Output the [x, y] coordinate of the center of the cell containing the given text.  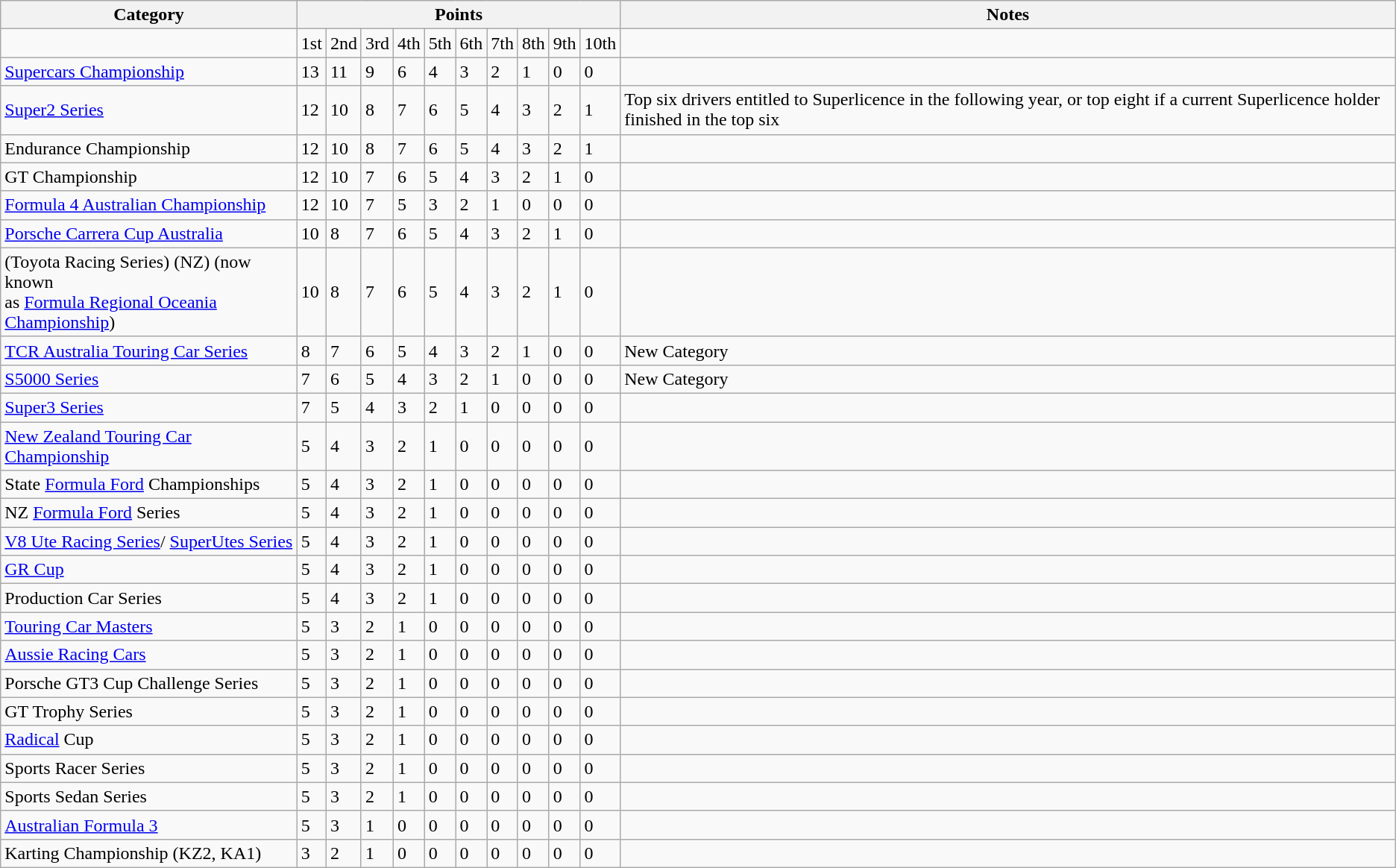
(Toyota Racing Series) (NZ) (now knownas Formula Regional Oceania Championship) [149, 292]
GT Championship [149, 177]
13 [312, 72]
Radical Cup [149, 740]
2nd [343, 43]
GT Trophy Series [149, 711]
V8 Ute Racing Series/ SuperUtes Series [149, 541]
4th [409, 43]
Porsche GT3 Cup Challenge Series [149, 683]
Supercars Championship [149, 72]
NZ Formula Ford Series [149, 513]
Notes [1008, 15]
TCR Australia Touring Car Series [149, 350]
Points [458, 15]
5th [440, 43]
10th [600, 43]
7th [503, 43]
Sports Sedan Series [149, 796]
Aussie Racing Cars [149, 655]
Karting Championship (KZ2, KA1) [149, 853]
Endurance Championship [149, 148]
S5000 Series [149, 379]
Touring Car Masters [149, 626]
Top six drivers entitled to Superlicence in the following year, or top eight if a current Superlicence holder finished in the top six [1008, 110]
Super2 Series [149, 110]
9th [565, 43]
Category [149, 15]
Production Car Series [149, 598]
9 [377, 72]
Porsche Carrera Cup Australia [149, 233]
3rd [377, 43]
6th [471, 43]
Formula 4 Australian Championship [149, 205]
11 [343, 72]
New Zealand Touring Car Championship [149, 446]
GR Cup [149, 570]
State Formula Ford Championships [149, 485]
1st [312, 43]
Super3 Series [149, 407]
8th [533, 43]
Australian Formula 3 [149, 825]
Sports Racer Series [149, 768]
